Capture the cell that displays the provided text and extract its [x, y] central coordinate. 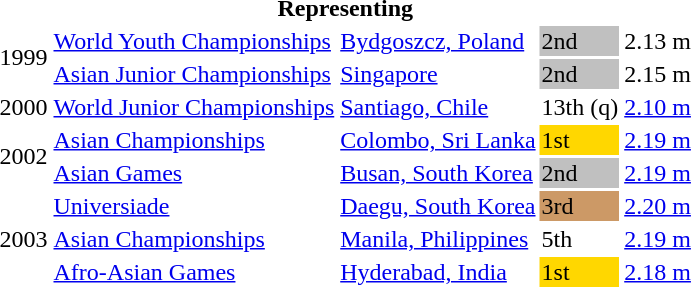
Asian Junior Championships [194, 74]
Santiago, Chile [438, 107]
13th (q) [580, 107]
Busan, South Korea [438, 173]
Asian Games [194, 173]
Manila, Philippines [438, 239]
Colombo, Sri Lanka [438, 140]
3rd [580, 206]
Hyderabad, India [438, 272]
World Youth Championships [194, 41]
Daegu, South Korea [438, 206]
Bydgoszcz, Poland [438, 41]
Afro-Asian Games [194, 272]
Singapore [438, 74]
5th [580, 239]
Universiade [194, 206]
World Junior Championships [194, 107]
